Detect which cell encompasses the target text, then output its (X, Y) center coordinate. 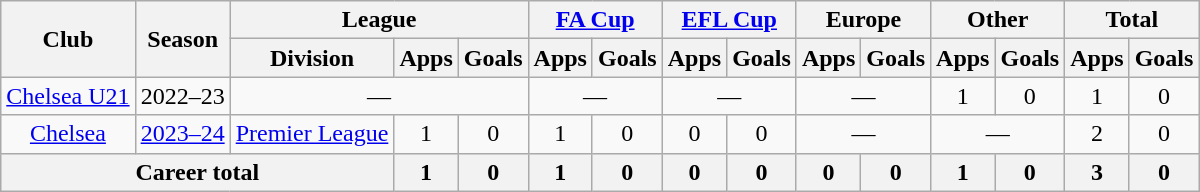
Europe (863, 20)
Total (1132, 20)
FA Cup (595, 20)
Other (998, 20)
EFL Cup (729, 20)
2023–24 (182, 134)
Chelsea U21 (68, 96)
2 (1097, 134)
Club (68, 39)
Premier League (312, 134)
League (379, 20)
2022–23 (182, 96)
Season (182, 39)
Chelsea (68, 134)
Division (312, 58)
3 (1097, 172)
Career total (198, 172)
